Provide the (x, y) coordinate of the cell's center where the given text is located.  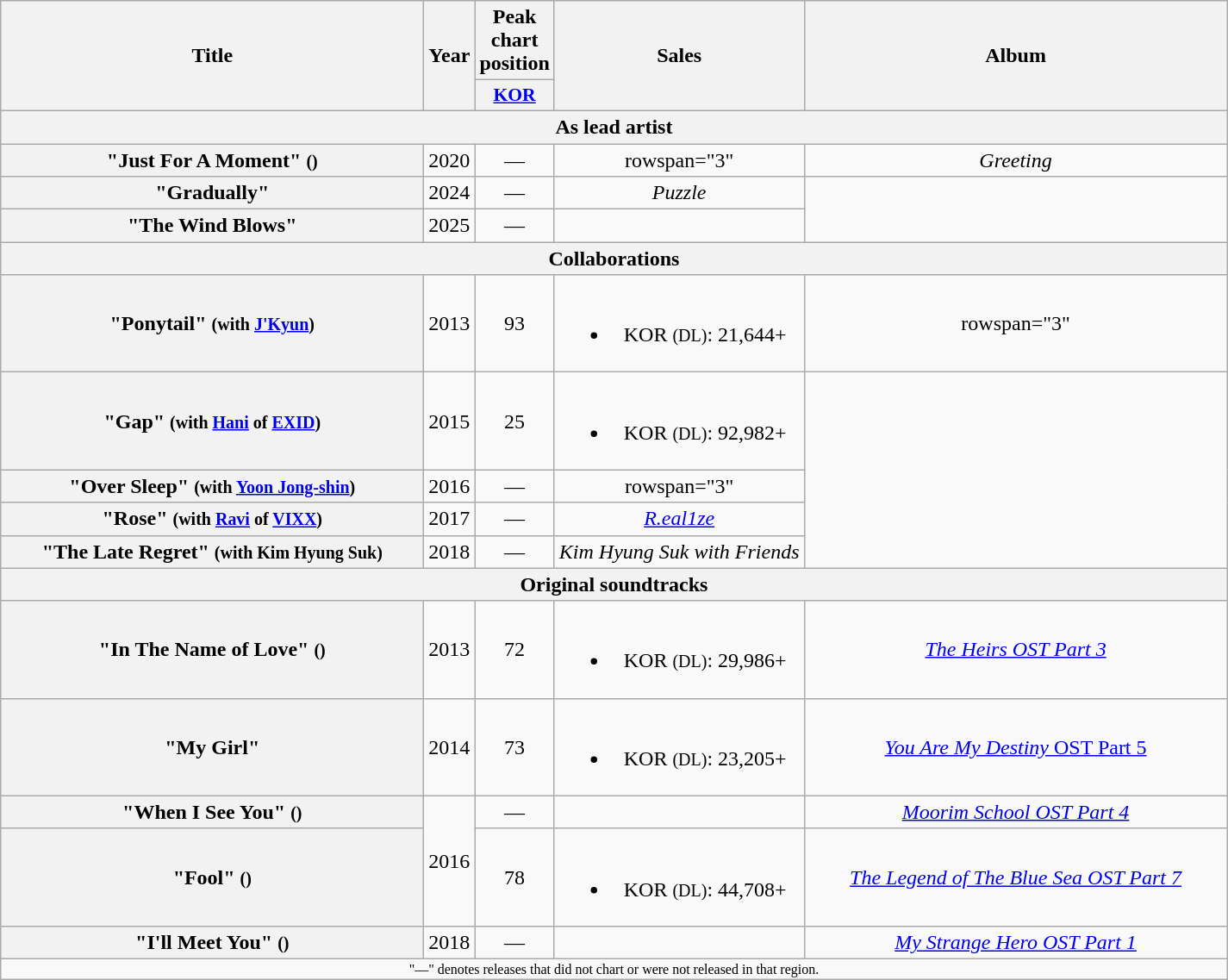
Moorim School OST Part 4 (1015, 812)
You Are My Destiny OST Part 5 (1015, 746)
Original soundtracks (614, 584)
25 (514, 421)
KOR (DL): 23,205+ (679, 746)
"Gradually" (212, 193)
The Heirs OST Part 3 (1015, 650)
Album (1015, 56)
"When I See You" () (212, 812)
2015 (450, 421)
KOR (DL): 29,986+ (679, 650)
2017 (450, 519)
Peak chart position (514, 41)
Title (212, 56)
"—" denotes releases that did not chart or were not released in that region. (614, 969)
2024 (450, 193)
"The Wind Blows" (212, 226)
2025 (450, 226)
Year (450, 56)
The Legend of The Blue Sea OST Part 7 (1015, 877)
78 (514, 877)
Puzzle (679, 193)
R.eal1ze (679, 519)
"I'll Meet You" () (212, 942)
73 (514, 746)
As lead artist (614, 127)
72 (514, 650)
KOR (514, 96)
2014 (450, 746)
Greeting (1015, 159)
"Fool" () (212, 877)
"Just For A Moment" () (212, 159)
Kim Hyung Suk with Friends (679, 552)
"My Girl" (212, 746)
Sales (679, 56)
My Strange Hero OST Part 1 (1015, 942)
93 (514, 324)
2020 (450, 159)
"Rose" (with Ravi of VIXX) (212, 519)
Collaborations (614, 259)
"Gap" (with Hani of EXID) (212, 421)
"Over Sleep" (with Yoon Jong-shin) (212, 486)
KOR (DL): 44,708+ (679, 877)
"Ponytail" (with J'Kyun) (212, 324)
"In The Name of Love" () (212, 650)
KOR (DL): 21,644+ (679, 324)
"The Late Regret" (with Kim Hyung Suk) (212, 552)
KOR (DL): 92,982+ (679, 421)
